Determine the (x, y) coordinate at the center of the cell enclosing the given text.  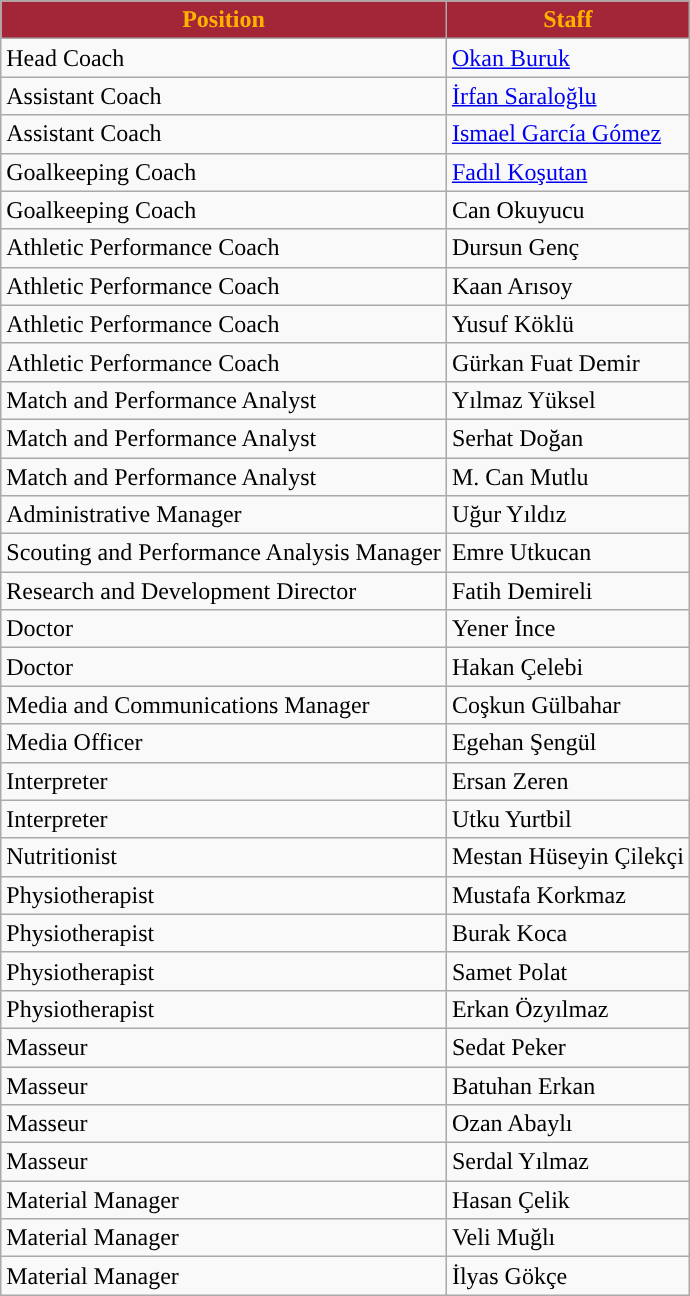
Okan Buruk (568, 58)
Uğur Yıldız (568, 515)
Can Okuyucu (568, 210)
Batuhan Erkan (568, 1085)
Media and Communications Manager (224, 705)
Yusuf Köklü (568, 324)
Research and Development Director (224, 591)
Staff (568, 20)
Ozan Abaylı (568, 1124)
Sedat Peker (568, 1047)
İrfan Saraloğlu (568, 96)
Mustafa Korkmaz (568, 895)
Ersan Zeren (568, 781)
Fadıl Koşutan (568, 172)
Burak Koca (568, 933)
Utku Yurtbil (568, 819)
Erkan Özyılmaz (568, 1009)
Hakan Çelebi (568, 667)
M. Can Mutlu (568, 477)
Dursun Genç (568, 248)
Media Officer (224, 743)
Position (224, 20)
Administrative Manager (224, 515)
Ismael García Gómez (568, 134)
Egehan Şengül (568, 743)
Coşkun Gülbahar (568, 705)
Mestan Hüseyin Çilekçi (568, 857)
Serdal Yılmaz (568, 1162)
Veli Muğlı (568, 1238)
Yılmaz Yüksel (568, 400)
İlyas Gökçe (568, 1276)
Fatih Demireli (568, 591)
Nutritionist (224, 857)
Yener İnce (568, 629)
Serhat Doğan (568, 438)
Scouting and Performance Analysis Manager (224, 553)
Head Coach (224, 58)
Emre Utkucan (568, 553)
Samet Polat (568, 971)
Gürkan Fuat Demir (568, 362)
Kaan Arısoy (568, 286)
Hasan Çelik (568, 1200)
